Detect which cell encompasses the target text, then output its [X, Y] center coordinate. 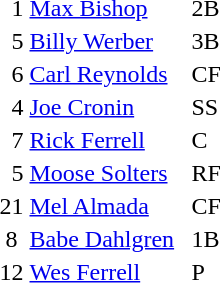
Babe Dahlgren [108, 239]
Billy Werber [108, 41]
Rick Ferrell [108, 140]
Joe Cronin [108, 107]
Moose Solters [108, 173]
Carl Reynolds [108, 74]
Mel Almada [108, 206]
